Detect which cell encompasses the target text, then output its (X, Y) center coordinate. 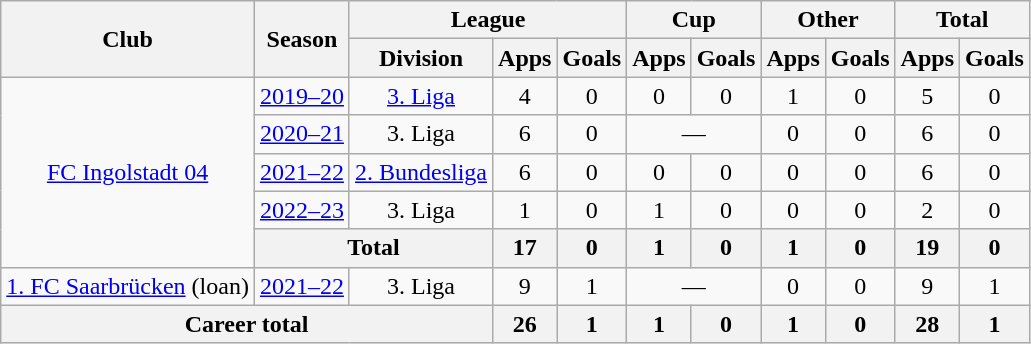
17 (525, 248)
2020–21 (302, 134)
Club (128, 39)
4 (525, 96)
5 (927, 96)
Cup (694, 20)
28 (927, 324)
FC Ingolstadt 04 (128, 172)
26 (525, 324)
League (488, 20)
2022–23 (302, 210)
1. FC Saarbrücken (loan) (128, 286)
Season (302, 39)
2. Bundesliga (420, 172)
2019–20 (302, 96)
Career total (247, 324)
19 (927, 248)
Other (828, 20)
2 (927, 210)
Division (420, 58)
